Detect which cell encompasses the target text, then output its (X, Y) center coordinate. 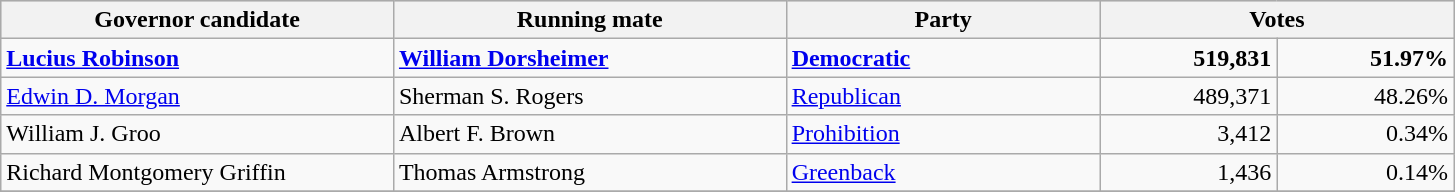
Edwin D. Morgan (198, 96)
51.97% (1366, 58)
Governor candidate (198, 20)
Thomas Armstrong (590, 172)
Republican (943, 96)
Democratic (943, 58)
519,831 (1188, 58)
Party (943, 20)
Running mate (590, 20)
0.34% (1366, 134)
Prohibition (943, 134)
3,412 (1188, 134)
Albert F. Brown (590, 134)
Votes (1276, 20)
1,436 (1188, 172)
William J. Groo (198, 134)
0.14% (1366, 172)
Greenback (943, 172)
Richard Montgomery Griffin (198, 172)
Lucius Robinson (198, 58)
48.26% (1366, 96)
William Dorsheimer (590, 58)
Sherman S. Rogers (590, 96)
489,371 (1188, 96)
